Return the (x, y) coordinate for the center point of the cell that contains the specified text.  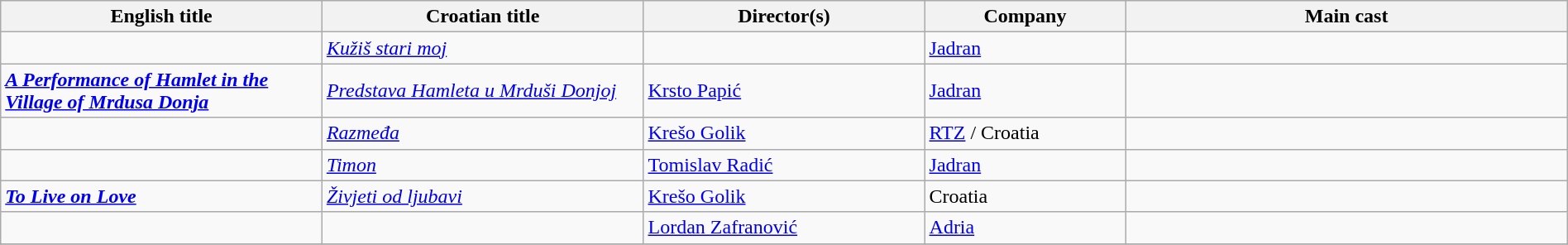
Adria (1025, 228)
Main cast (1346, 17)
Director(s) (784, 17)
Kužiš stari moj (483, 48)
Lordan Zafranović (784, 228)
Croatian title (483, 17)
Razmeđa (483, 133)
To Live on Love (162, 196)
Croatia (1025, 196)
A Performance of Hamlet in the Village of Mrdusa Donja (162, 91)
Company (1025, 17)
RTZ / Croatia (1025, 133)
Timon (483, 165)
English title (162, 17)
Predstava Hamleta u Mrduši Donjoj (483, 91)
Živjeti od ljubavi (483, 196)
Tomislav Radić (784, 165)
Krsto Papić (784, 91)
